Output the [X, Y] coordinate of the center of the cell containing the given text.  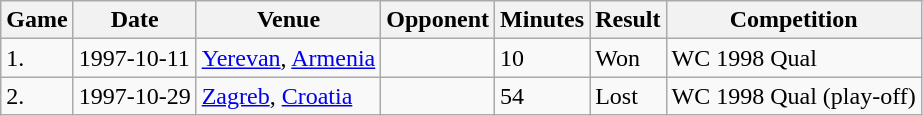
Won [628, 58]
1997-10-29 [134, 96]
Minutes [542, 20]
Venue [288, 20]
Competition [794, 20]
Result [628, 20]
WC 1998 Qual (play-off) [794, 96]
Yerevan, Armenia [288, 58]
1. [37, 58]
10 [542, 58]
Opponent [438, 20]
54 [542, 96]
Date [134, 20]
WC 1998 Qual [794, 58]
2. [37, 96]
Zagreb, Croatia [288, 96]
1997-10-11 [134, 58]
Game [37, 20]
Lost [628, 96]
